Extract the [x, y] coordinate from the center of the cell holding the provided text.  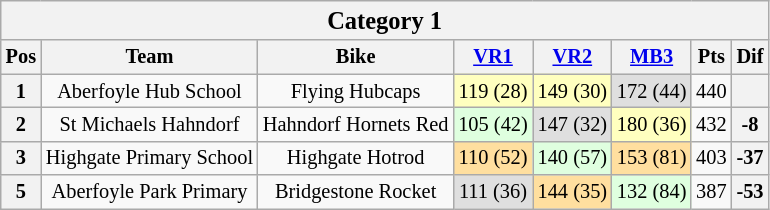
149 (30) [572, 91]
Category 1 [385, 20]
153 (81) [652, 158]
-8 [750, 124]
Dif [750, 57]
111 (36) [492, 192]
MB3 [652, 57]
119 (28) [492, 91]
Hahndorf Hornets Red [356, 124]
140 (57) [572, 158]
132 (84) [652, 192]
3 [21, 158]
-53 [750, 192]
Highgate Hotrod [356, 158]
VR1 [492, 57]
Highgate Primary School [150, 158]
144 (35) [572, 192]
403 [711, 158]
110 (52) [492, 158]
Aberfoyle Park Primary [150, 192]
Bridgestone Rocket [356, 192]
VR2 [572, 57]
1 [21, 91]
Pts [711, 57]
432 [711, 124]
180 (36) [652, 124]
-37 [750, 158]
5 [21, 192]
105 (42) [492, 124]
387 [711, 192]
Bike [356, 57]
440 [711, 91]
Pos [21, 57]
St Michaels Hahndorf [150, 124]
2 [21, 124]
Team [150, 57]
147 (32) [572, 124]
172 (44) [652, 91]
Aberfoyle Hub School [150, 91]
Flying Hubcaps [356, 91]
